Search for the cell housing the specified text and yield its [X, Y] center coordinate. 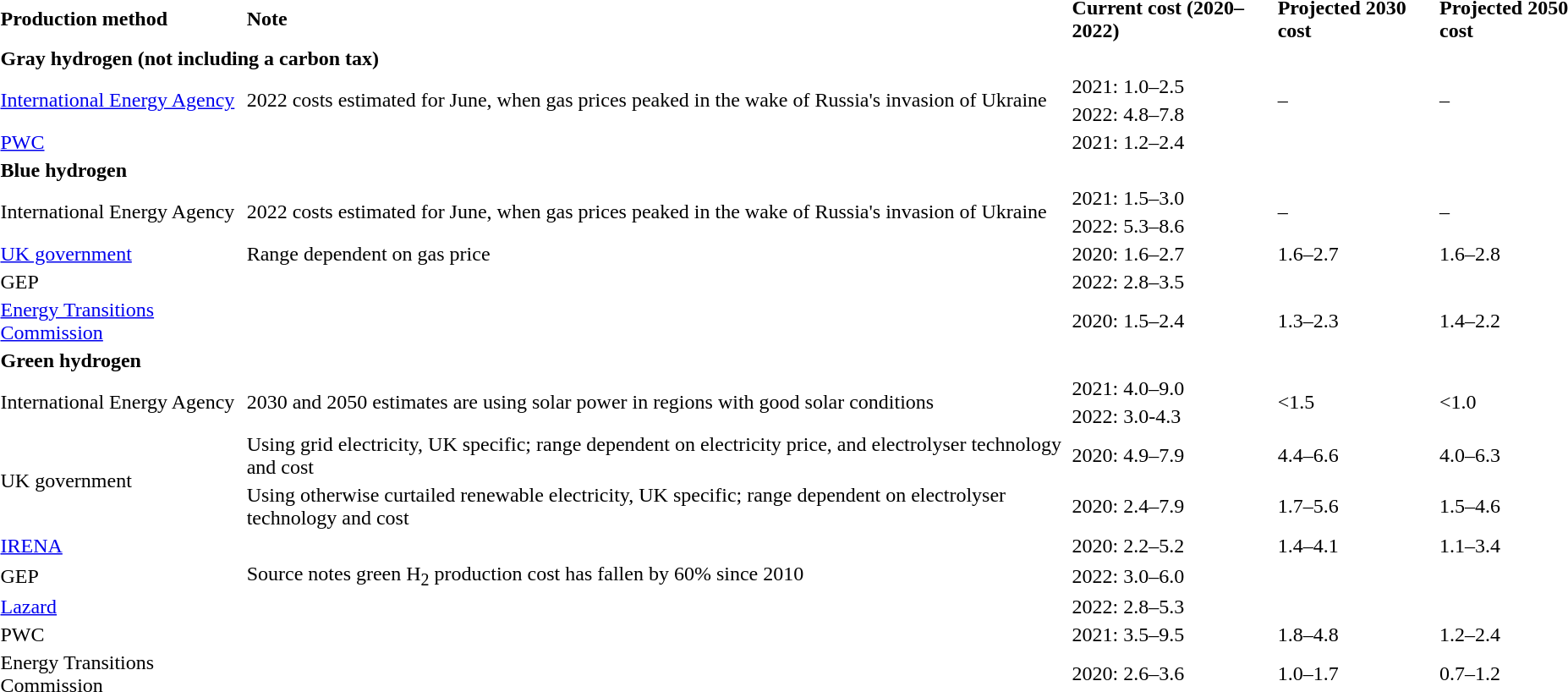
2022: 3.0-4.3 [1172, 416]
2021: 1.5–3.0 [1172, 198]
Range dependent on gas price [656, 254]
2030 and 2050 estimates are using solar power in regions with good solar conditions [656, 403]
Using grid electricity, UK specific; range dependent on electricity price, and electrolyser technology and cost [656, 455]
1.4–4.1 [1356, 546]
2022: 2.8–5.3 [1172, 607]
2022: 2.8–3.5 [1172, 282]
2021: 1.2–2.4 [1172, 142]
1.8–4.8 [1356, 634]
Using otherwise curtailed renewable electricity, UK specific; range dependent on electrolyser technology and cost [656, 506]
2022: 5.3–8.6 [1172, 226]
2021: 3.5–9.5 [1172, 634]
2020: 1.5–2.4 [1172, 321]
4.4–6.6 [1356, 455]
2020: 2.2–5.2 [1172, 546]
1.7–5.6 [1356, 506]
<1.5 [1356, 403]
1.3–2.3 [1356, 321]
2021: 1.0–2.5 [1172, 86]
2020: 2.4–7.9 [1172, 506]
2020: 1.6–2.7 [1172, 254]
Source notes green H2 production cost has fallen by 60% since 2010 [656, 576]
2022: 4.8–7.8 [1172, 114]
2020: 4.9–7.9 [1172, 455]
2022: 3.0–6.0 [1172, 576]
1.6–2.7 [1356, 254]
2021: 4.0–9.0 [1172, 388]
